Provide the (X, Y) coordinate of the cell's center where the given text is located.  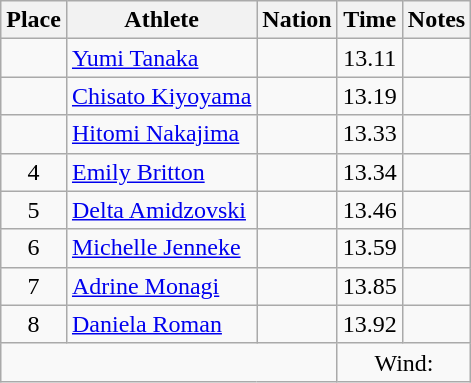
Chisato Kiyoyama (161, 96)
Notes (436, 20)
Place (34, 20)
Daniela Roman (161, 324)
13.46 (370, 210)
5 (34, 210)
Adrine Monagi (161, 286)
Yumi Tanaka (161, 58)
13.92 (370, 324)
Emily Britton (161, 172)
Hitomi Nakajima (161, 134)
13.59 (370, 248)
Delta Amidzovski (161, 210)
13.33 (370, 134)
Time (370, 20)
Michelle Jenneke (161, 248)
Athlete (161, 20)
4 (34, 172)
13.34 (370, 172)
Nation (297, 20)
Wind: (404, 362)
13.11 (370, 58)
8 (34, 324)
13.85 (370, 286)
7 (34, 286)
6 (34, 248)
13.19 (370, 96)
